Detect which cell encompasses the target text, then output its [X, Y] center coordinate. 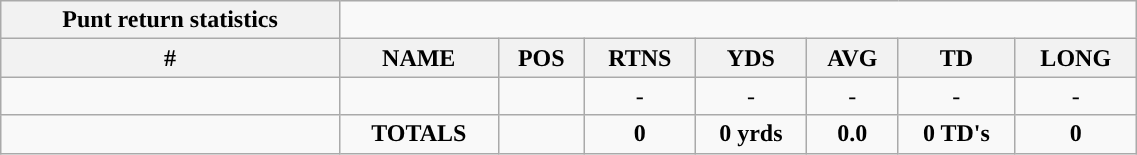
RTNS [640, 58]
AVG [852, 58]
# [170, 58]
POS [541, 58]
Punt return statistics [170, 20]
LONG [1076, 58]
NAME [418, 58]
0.0 [852, 134]
TOTALS [418, 134]
YDS [750, 58]
TD [956, 58]
0 yrds [750, 134]
0 TD's [956, 134]
